Pinpoint the cell where the given text exists, returning its (X, Y) midpoint coordinate. 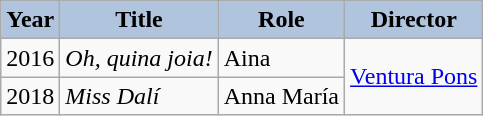
Role (281, 20)
2018 (30, 96)
Aina (281, 58)
Anna María (281, 96)
Title (139, 20)
2016 (30, 58)
Year (30, 20)
Director (414, 20)
Ventura Pons (414, 77)
Oh, quina joia! (139, 58)
Miss Dalí (139, 96)
